Capture the cell that displays the provided text and extract its (x, y) central coordinate. 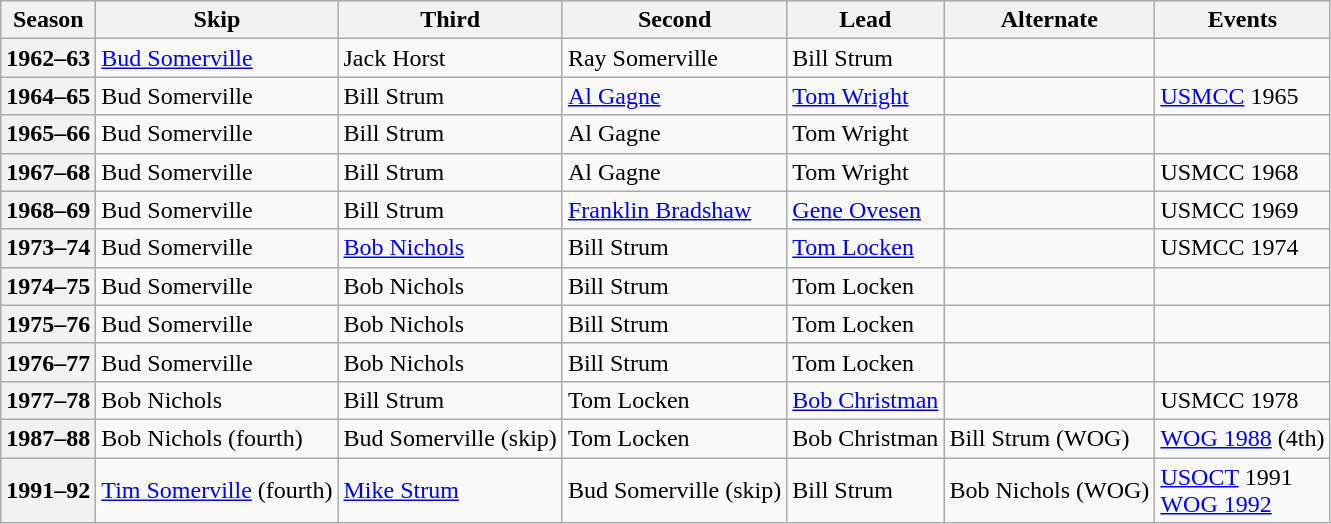
USMCC 1974 (1242, 248)
Mike Strum (450, 490)
Bob Nichols (WOG) (1050, 490)
Alternate (1050, 20)
Season (48, 20)
Ray Somerville (674, 58)
WOG 1988 (4th) (1242, 438)
Gene Ovesen (866, 210)
Bill Strum (WOG) (1050, 438)
1964–65 (48, 96)
Jack Horst (450, 58)
1987–88 (48, 438)
1965–66 (48, 134)
USMCC 1965 (1242, 96)
1974–75 (48, 286)
Third (450, 20)
Tim Somerville (fourth) (217, 490)
Bob Nichols (fourth) (217, 438)
Events (1242, 20)
1968–69 (48, 210)
USMCC 1969 (1242, 210)
Franklin Bradshaw (674, 210)
1975–76 (48, 324)
USMCC 1968 (1242, 172)
1991–92 (48, 490)
USOCT 1991 WOG 1992 (1242, 490)
1977–78 (48, 400)
Second (674, 20)
Lead (866, 20)
USMCC 1978 (1242, 400)
1976–77 (48, 362)
Skip (217, 20)
1962–63 (48, 58)
1973–74 (48, 248)
1967–68 (48, 172)
